From the cell containing the given text, extract its center point as (x, y) coordinate. 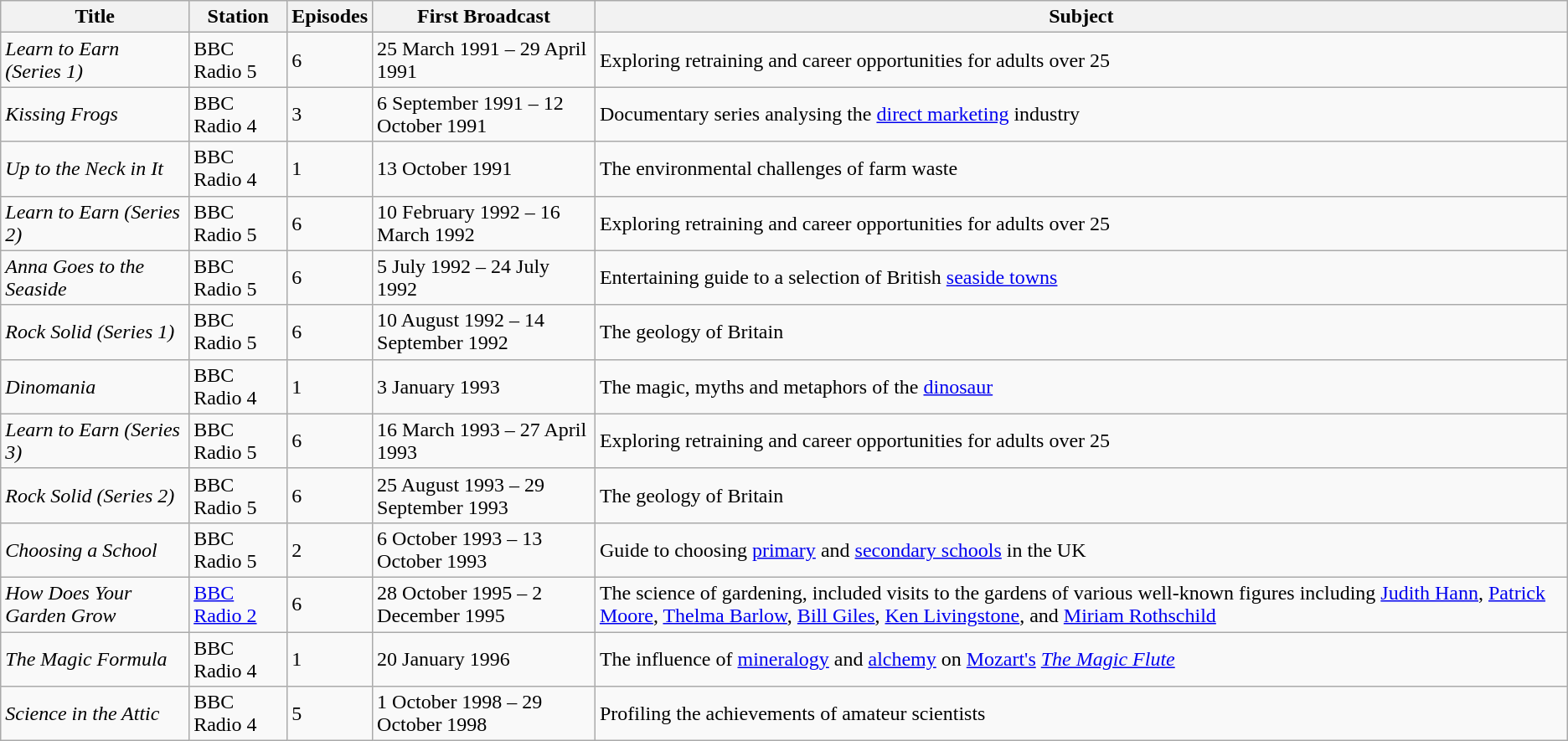
The environmental challenges of farm waste (1081, 169)
6 September 1991 – 12 October 1991 (484, 114)
The Magic Formula (95, 658)
Science in the Attic (95, 713)
5 (330, 713)
6 October 1993 – 13 October 1993 (484, 549)
10 February 1992 – 16 March 1992 (484, 223)
5 July 1992 – 24 July 1992 (484, 278)
Subject (1081, 17)
Entertaining guide to a selection of British seaside towns (1081, 278)
3 (330, 114)
Documentary series analysing the direct marketing industry (1081, 114)
20 January 1996 (484, 658)
Title (95, 17)
Learn to Earn (Series 3) (95, 440)
25 August 1993 – 29 September 1993 (484, 496)
Rock Solid (Series 2) (95, 496)
Dinomania (95, 387)
Up to the Neck in It (95, 169)
13 October 1991 (484, 169)
Profiling the achievements of amateur scientists (1081, 713)
How Does Your Garden Grow (95, 605)
2 (330, 549)
28 October 1995 – 2 December 1995 (484, 605)
25 March 1991 – 29 April 1991 (484, 60)
Episodes (330, 17)
Learn to Earn (Series 2) (95, 223)
The magic, myths and metaphors of the dinosaur (1081, 387)
1 October 1998 – 29 October 1998 (484, 713)
Kissing Frogs (95, 114)
First Broadcast (484, 17)
3 January 1993 (484, 387)
16 March 1993 – 27 April 1993 (484, 440)
10 August 1992 – 14 September 1992 (484, 332)
The influence of mineralogy and alchemy on Mozart's The Magic Flute (1081, 658)
Rock Solid (Series 1) (95, 332)
BBC Radio 2 (238, 605)
Guide to choosing primary and secondary schools in the UK (1081, 549)
Anna Goes to the Seaside (95, 278)
Learn to Earn(Series 1) (95, 60)
Choosing a School (95, 549)
Station (238, 17)
